Extract the [x, y] coordinate from the center of the cell holding the provided text.  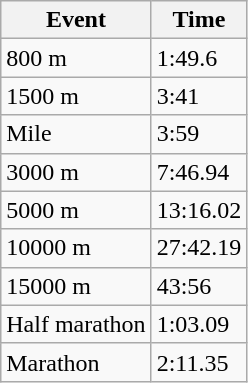
3:59 [199, 134]
10000 m [76, 248]
3:41 [199, 96]
5000 m [76, 210]
Time [199, 20]
Event [76, 20]
1:49.6 [199, 58]
27:42.19 [199, 248]
Mile [76, 134]
1500 m [76, 96]
800 m [76, 58]
7:46.94 [199, 172]
2:11.35 [199, 362]
15000 m [76, 286]
1:03.09 [199, 324]
Marathon [76, 362]
Half marathon [76, 324]
13:16.02 [199, 210]
43:56 [199, 286]
3000 m [76, 172]
